Return the (X, Y) coordinate for the center point of the cell that contains the specified text.  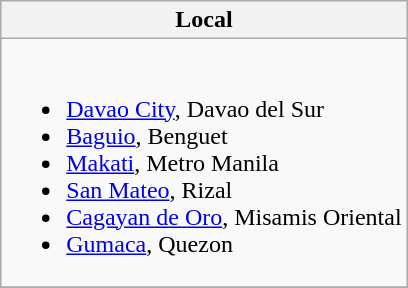
Davao City, Davao del SurBaguio, BenguetMakati, Metro ManilaSan Mateo, RizalCagayan de Oro, Misamis OrientalGumaca, Quezon (204, 163)
Local (204, 20)
